Pinpoint the cell where the given text exists, returning its (X, Y) midpoint coordinate. 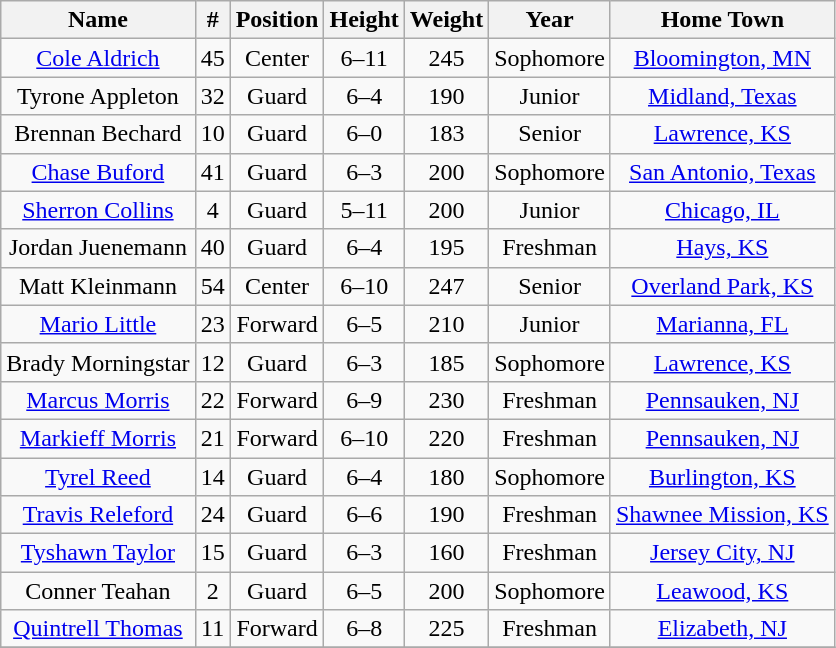
# (212, 20)
Brady Morningstar (98, 362)
23 (212, 324)
Tyrel Reed (98, 477)
Hays, KS (722, 248)
210 (446, 324)
45 (212, 58)
225 (446, 629)
54 (212, 286)
Bloomington, MN (722, 58)
Height (364, 20)
40 (212, 248)
Home Town (722, 20)
12 (212, 362)
Midland, Texas (722, 96)
6–6 (364, 515)
Burlington, KS (722, 477)
24 (212, 515)
Conner Teahan (98, 591)
41 (212, 172)
230 (446, 400)
10 (212, 134)
195 (446, 248)
Elizabeth, NJ (722, 629)
Tyrone Appleton (98, 96)
183 (446, 134)
Name (98, 20)
Year (550, 20)
Marcus Morris (98, 400)
6–11 (364, 58)
Overland Park, KS (722, 286)
Leawood, KS (722, 591)
Quintrell Thomas (98, 629)
Weight (446, 20)
San Antonio, Texas (722, 172)
Position (277, 20)
Jersey City, NJ (722, 553)
Marianna, FL (722, 324)
247 (446, 286)
32 (212, 96)
21 (212, 438)
Mario Little (98, 324)
2 (212, 591)
5–11 (364, 210)
185 (446, 362)
180 (446, 477)
6–9 (364, 400)
15 (212, 553)
Travis Releford (98, 515)
Shawnee Mission, KS (722, 515)
Sherron Collins (98, 210)
220 (446, 438)
6–0 (364, 134)
160 (446, 553)
Matt Kleinmann (98, 286)
14 (212, 477)
Brennan Bechard (98, 134)
Chase Buford (98, 172)
Tyshawn Taylor (98, 553)
Markieff Morris (98, 438)
22 (212, 400)
4 (212, 210)
Cole Aldrich (98, 58)
245 (446, 58)
11 (212, 629)
Jordan Juenemann (98, 248)
Chicago, IL (722, 210)
6–8 (364, 629)
